Capture the cell that displays the provided text and extract its (X, Y) central coordinate. 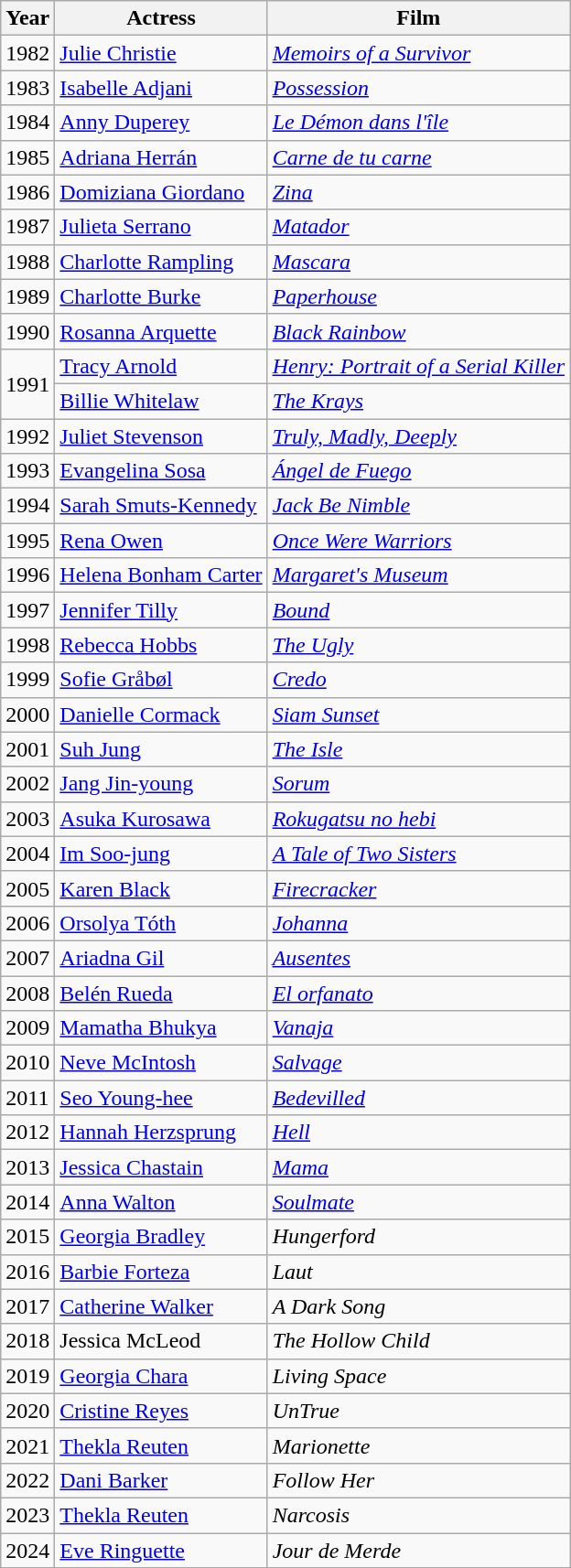
The Krays (418, 401)
Anna Walton (161, 1202)
Charlotte Burke (161, 296)
Salvage (418, 1063)
1994 (27, 506)
Ariadna Gil (161, 958)
Year (27, 18)
Sofie Gråbøl (161, 680)
Anny Duperey (161, 123)
Rokugatsu no hebi (418, 819)
1999 (27, 680)
Margaret's Museum (418, 575)
Mascara (418, 262)
1987 (27, 227)
Jennifer Tilly (161, 610)
1988 (27, 262)
Rebecca Hobbs (161, 645)
Laut (418, 1272)
Memoirs of a Survivor (418, 53)
The Isle (418, 749)
1997 (27, 610)
1984 (27, 123)
Georgia Bradley (161, 1237)
2003 (27, 819)
Hannah Herzsprung (161, 1133)
2024 (27, 1551)
Bound (418, 610)
Adriana Herrán (161, 157)
A Tale of Two Sisters (418, 854)
Film (418, 18)
Julieta Serrano (161, 227)
Helena Bonham Carter (161, 575)
2019 (27, 1376)
2000 (27, 714)
Catherine Walker (161, 1306)
2011 (27, 1098)
2013 (27, 1167)
Seo Young-hee (161, 1098)
2004 (27, 854)
Le Démon dans l'île (418, 123)
Siam Sunset (418, 714)
2005 (27, 888)
1998 (27, 645)
1986 (27, 192)
Tracy Arnold (161, 366)
Eve Ringuette (161, 1551)
Firecracker (418, 888)
Dani Barker (161, 1480)
2014 (27, 1202)
The Hollow Child (418, 1341)
Ausentes (418, 958)
Zina (418, 192)
2006 (27, 923)
1983 (27, 88)
2015 (27, 1237)
Asuka Kurosawa (161, 819)
2001 (27, 749)
Suh Jung (161, 749)
Ángel de Fuego (418, 471)
Jessica Chastain (161, 1167)
1991 (27, 383)
Rena Owen (161, 541)
Narcosis (418, 1515)
2022 (27, 1480)
Im Soo-jung (161, 854)
2008 (27, 993)
Marionette (418, 1445)
Karen Black (161, 888)
El orfanato (418, 993)
Carne de tu carne (418, 157)
2017 (27, 1306)
Georgia Chara (161, 1376)
Sorum (418, 784)
Isabelle Adjani (161, 88)
The Ugly (418, 645)
1989 (27, 296)
Actress (161, 18)
A Dark Song (418, 1306)
Possession (418, 88)
Follow Her (418, 1480)
Vanaja (418, 1028)
Neve McIntosh (161, 1063)
Billie Whitelaw (161, 401)
Black Rainbow (418, 331)
2012 (27, 1133)
Jour de Merde (418, 1551)
2002 (27, 784)
1996 (27, 575)
1985 (27, 157)
Paperhouse (418, 296)
Evangelina Sosa (161, 471)
Hungerford (418, 1237)
Rosanna Arquette (161, 331)
2021 (27, 1445)
2010 (27, 1063)
Once Were Warriors (418, 541)
Jang Jin-young (161, 784)
UnTrue (418, 1411)
1993 (27, 471)
Truly, Madly, Deeply (418, 436)
2020 (27, 1411)
Barbie Forteza (161, 1272)
2016 (27, 1272)
1992 (27, 436)
Living Space (418, 1376)
Sarah Smuts-Kennedy (161, 506)
Henry: Portrait of a Serial Killer (418, 366)
Danielle Cormack (161, 714)
Charlotte Rampling (161, 262)
1982 (27, 53)
Jessica McLeod (161, 1341)
Belén Rueda (161, 993)
Mamatha Bhukya (161, 1028)
Soulmate (418, 1202)
Mama (418, 1167)
1990 (27, 331)
Hell (418, 1133)
Julie Christie (161, 53)
2007 (27, 958)
Bedevilled (418, 1098)
2009 (27, 1028)
Jack Be Nimble (418, 506)
1995 (27, 541)
2018 (27, 1341)
Domiziana Giordano (161, 192)
Johanna (418, 923)
Matador (418, 227)
2023 (27, 1515)
Orsolya Tóth (161, 923)
Juliet Stevenson (161, 436)
Credo (418, 680)
Cristine Reyes (161, 1411)
